Output the (x, y) coordinate of the center of the cell containing the given text.  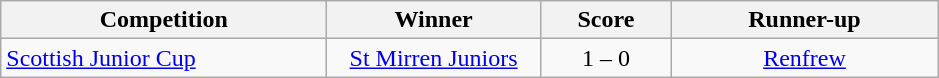
Scottish Junior Cup (164, 58)
Score (606, 20)
Runner-up (804, 20)
St Mirren Juniors (434, 58)
Renfrew (804, 58)
1 – 0 (606, 58)
Winner (434, 20)
Competition (164, 20)
